Return the (X, Y) coordinate for the center point of the cell that contains the specified text.  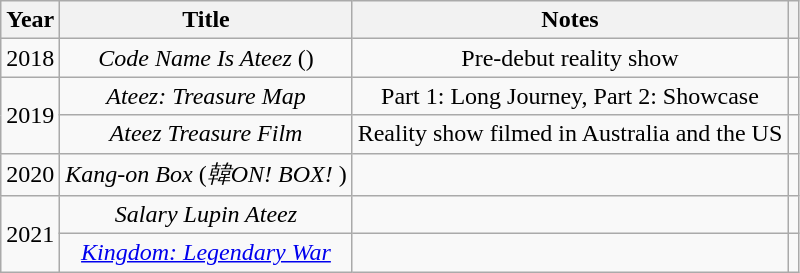
Reality show filmed in Australia and the US (570, 134)
2019 (30, 115)
Ateez: Treasure Map (206, 96)
2020 (30, 174)
Kang-on Box (韓ON! BOX! ) (206, 174)
Salary Lupin Ateez (206, 215)
Ateez Treasure Film (206, 134)
2021 (30, 234)
2018 (30, 58)
Code Name Is Ateez () (206, 58)
Year (30, 20)
Pre-debut reality show (570, 58)
Kingdom: Legendary War (206, 253)
Notes (570, 20)
Part 1: Long Journey, Part 2: Showcase (570, 96)
Title (206, 20)
